Extract the (x, y) coordinate from the center of the cell holding the provided text.  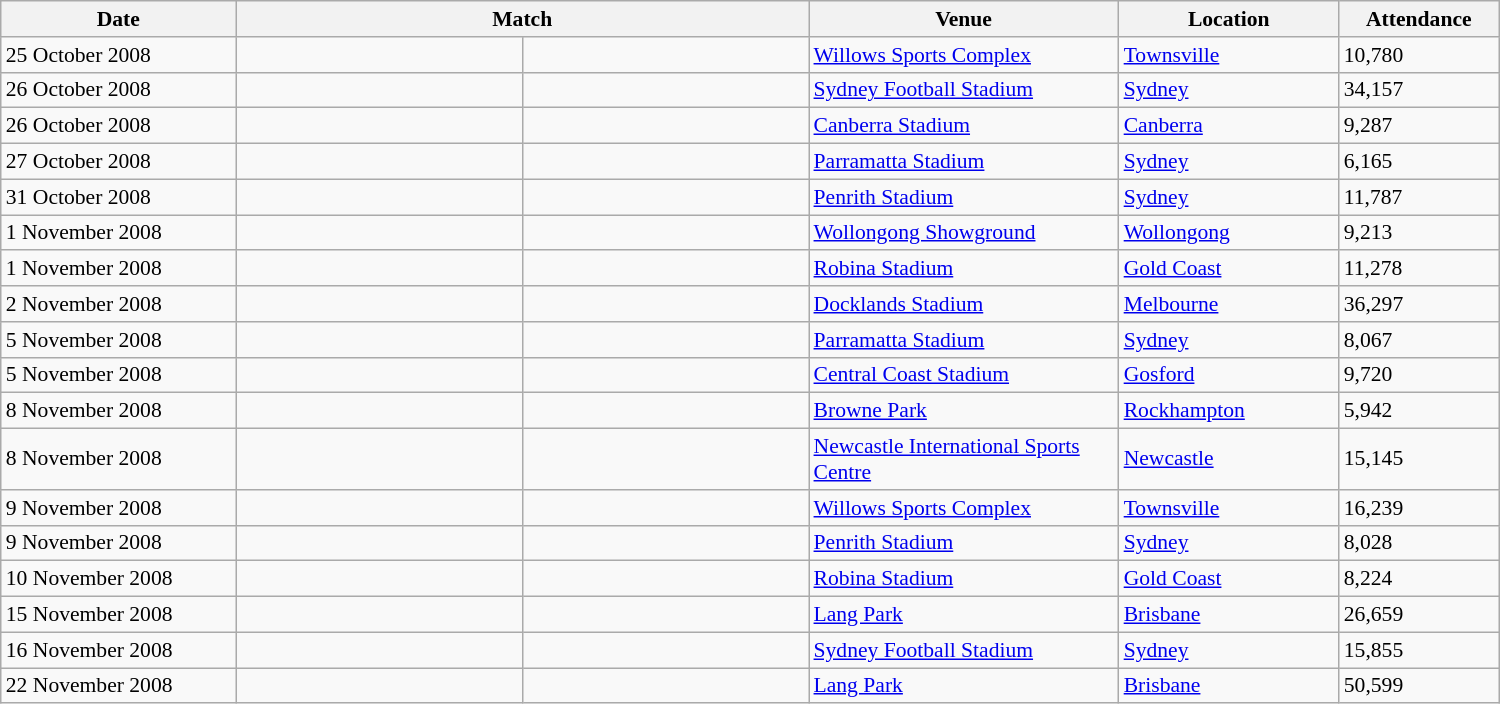
Browne Park (963, 411)
Newcastle International Sports Centre (963, 460)
9,213 (1419, 233)
6,165 (1419, 162)
16 November 2008 (118, 650)
31 October 2008 (118, 197)
10 November 2008 (118, 579)
Central Coast Stadium (963, 375)
11,278 (1419, 269)
15,855 (1419, 650)
15 November 2008 (118, 615)
10,780 (1419, 55)
8,224 (1419, 579)
Gosford (1229, 375)
Canberra (1229, 126)
9,720 (1419, 375)
26,659 (1419, 615)
5,942 (1419, 411)
27 October 2008 (118, 162)
34,157 (1419, 90)
Newcastle (1229, 460)
9,287 (1419, 126)
16,239 (1419, 508)
8,028 (1419, 543)
Venue (963, 19)
Location (1229, 19)
50,599 (1419, 686)
Docklands Stadium (963, 304)
25 October 2008 (118, 55)
Canberra Stadium (963, 126)
11,787 (1419, 197)
36,297 (1419, 304)
Rockhampton (1229, 411)
15,145 (1419, 460)
Wollongong (1229, 233)
Melbourne (1229, 304)
22 November 2008 (118, 686)
Date (118, 19)
Attendance (1419, 19)
Match (522, 19)
Wollongong Showground (963, 233)
8,067 (1419, 340)
2 November 2008 (118, 304)
